Identify which cell holds the provided text, then report its (X, Y) central coordinate. 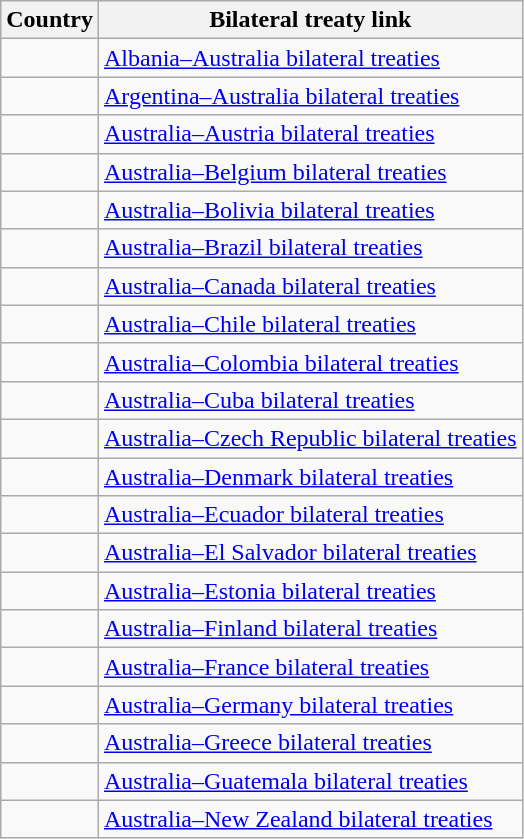
Australia–Austria bilateral treaties (310, 134)
Australia–Greece bilateral treaties (310, 743)
Australia–New Zealand bilateral treaties (310, 819)
Australia–Ecuador bilateral treaties (310, 515)
Australia–Bolivia bilateral treaties (310, 210)
Bilateral treaty link (310, 20)
Australia–Germany bilateral treaties (310, 705)
Australia–Estonia bilateral treaties (310, 591)
Australia–Guatemala bilateral treaties (310, 781)
Australia–Denmark bilateral treaties (310, 477)
Australia–Cuba bilateral treaties (310, 400)
Australia–Czech Republic bilateral treaties (310, 438)
Australia–Brazil bilateral treaties (310, 248)
Country (50, 20)
Albania–Australia bilateral treaties (310, 58)
Australia–Belgium bilateral treaties (310, 172)
Australia–Chile bilateral treaties (310, 324)
Australia–France bilateral treaties (310, 667)
Australia–El Salvador bilateral treaties (310, 553)
Australia–Colombia bilateral treaties (310, 362)
Australia–Finland bilateral treaties (310, 629)
Argentina–Australia bilateral treaties (310, 96)
Australia–Canada bilateral treaties (310, 286)
